Return the (x, y) coordinate for the center point of the cell that contains the specified text.  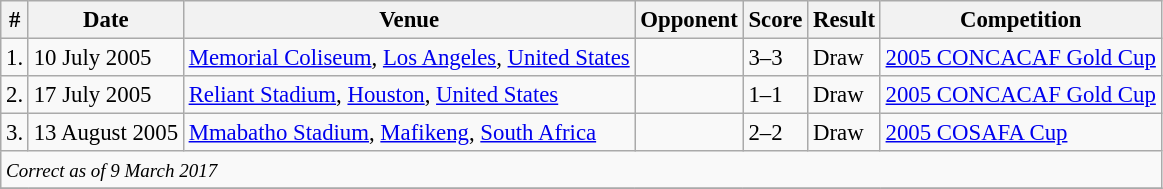
2. (15, 95)
Opponent (689, 20)
17 July 2005 (106, 95)
Venue (409, 20)
10 July 2005 (106, 58)
Mmabatho Stadium, Mafikeng, South Africa (409, 133)
Competition (1020, 20)
Memorial Coliseum, Los Angeles, United States (409, 58)
Score (776, 20)
Reliant Stadium, Houston, United States (409, 95)
# (15, 20)
Result (844, 20)
Correct as of 9 March 2017 (581, 170)
3. (15, 133)
2–2 (776, 133)
3–3 (776, 58)
1–1 (776, 95)
Date (106, 20)
1. (15, 58)
2005 COSAFA Cup (1020, 133)
13 August 2005 (106, 133)
